Provide the [X, Y] coordinate of the cell's center where the given text is located.  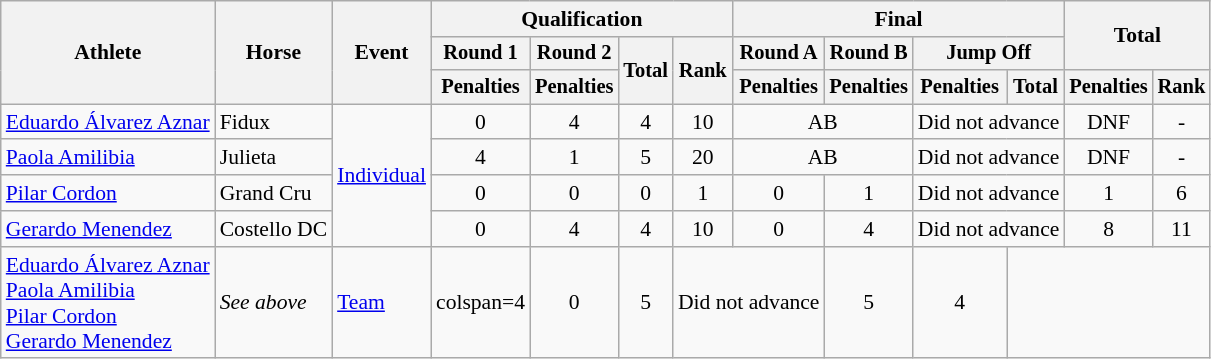
20 [703, 158]
Team [382, 303]
Athlete [108, 52]
Eduardo Álvarez Aznar [108, 122]
Final [899, 19]
Qualification [582, 19]
Horse [274, 52]
8 [1108, 229]
Paola Amilibia [108, 158]
Gerardo Menendez [108, 229]
Round B [868, 54]
11 [1182, 229]
Round 1 [480, 54]
See above [274, 303]
Event [382, 52]
Individual [382, 175]
Fidux [274, 122]
Round 2 [574, 54]
Pilar Cordon [108, 193]
Jump Off [989, 54]
Grand Cru [274, 193]
6 [1182, 193]
Eduardo Álvarez AznarPaola AmilibiaPilar CordonGerardo Menendez [108, 303]
Julieta [274, 158]
colspan=4 [480, 303]
Costello DC [274, 229]
Round A [779, 54]
